Scan for the cell matching the given text and deliver its (x, y) coordinate at center. 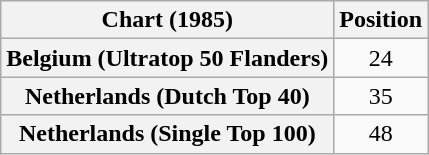
Netherlands (Single Top 100) (168, 134)
24 (381, 58)
Position (381, 20)
Belgium (Ultratop 50 Flanders) (168, 58)
Chart (1985) (168, 20)
35 (381, 96)
48 (381, 134)
Netherlands (Dutch Top 40) (168, 96)
